Pinpoint the cell where the given text exists, returning its [X, Y] midpoint coordinate. 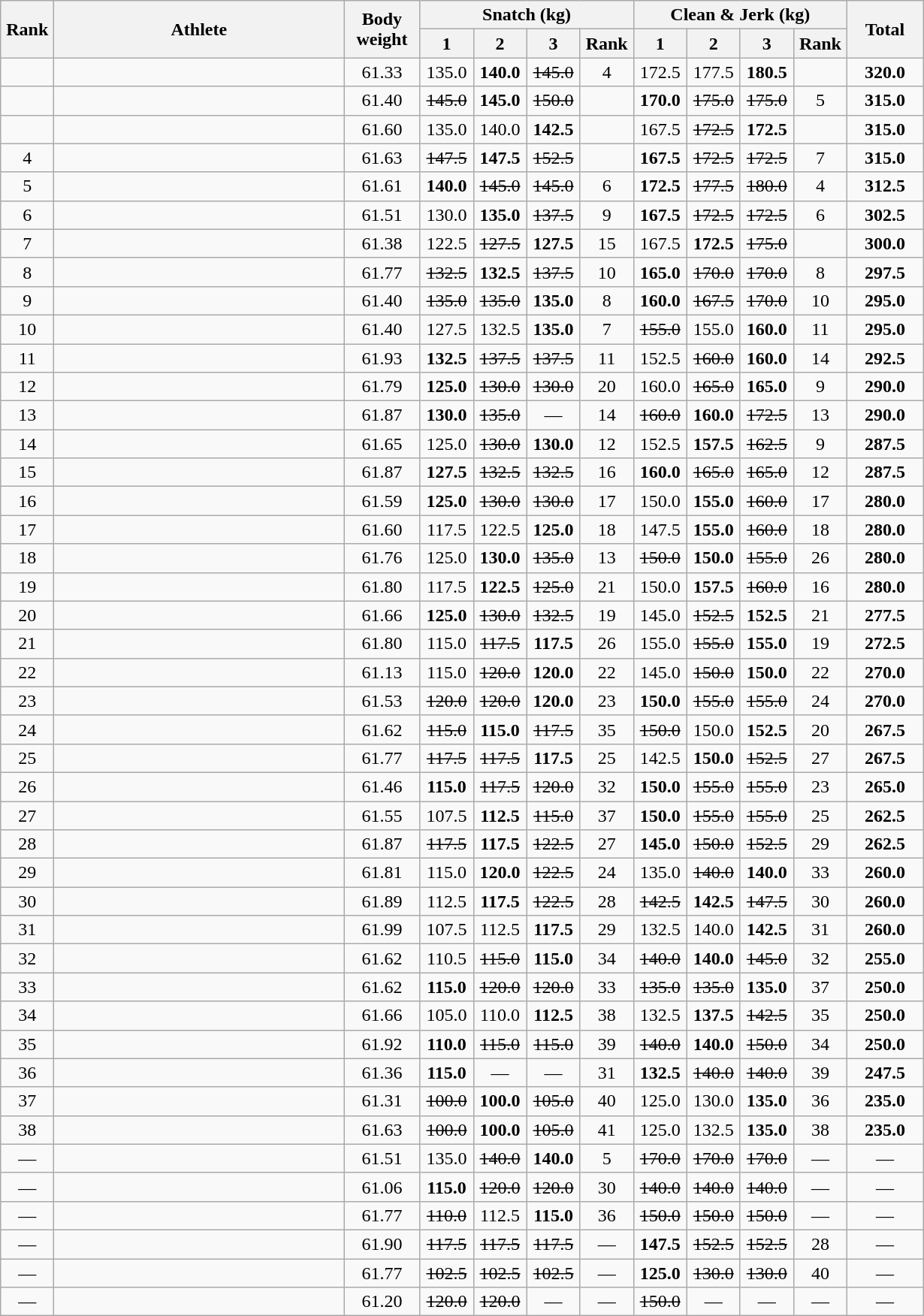
61.99 [382, 930]
61.79 [382, 387]
61.90 [382, 1244]
Body weight [382, 29]
255.0 [885, 958]
61.13 [382, 672]
41 [607, 1130]
320.0 [885, 72]
Total [885, 29]
61.92 [382, 1044]
162.5 [766, 444]
110.5 [446, 958]
180.5 [766, 72]
61.89 [382, 901]
272.5 [885, 644]
61.55 [382, 815]
247.5 [885, 1073]
277.5 [885, 615]
61.20 [382, 1302]
61.61 [382, 186]
Snatch (kg) [527, 15]
302.5 [885, 215]
265.0 [885, 786]
61.38 [382, 243]
297.5 [885, 272]
300.0 [885, 243]
61.33 [382, 72]
180.0 [766, 186]
292.5 [885, 358]
61.65 [382, 444]
61.06 [382, 1187]
Clean & Jerk (kg) [740, 15]
61.31 [382, 1101]
Athlete [199, 29]
312.5 [885, 186]
61.59 [382, 501]
61.76 [382, 558]
61.36 [382, 1073]
61.46 [382, 786]
61.81 [382, 873]
61.53 [382, 701]
61.93 [382, 358]
